From the cell containing the given text, extract its center point as [x, y] coordinate. 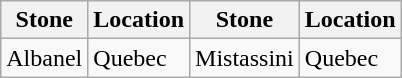
Mistassini [245, 58]
Albanel [44, 58]
